Find where the given text appears and provide that cell's center as (X, Y) coordinate. 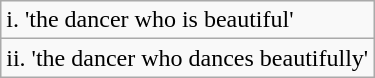
i. 'the dancer who is beautiful' (188, 20)
ii. 'the dancer who dances beautifully' (188, 58)
